From the cell containing the given text, extract its center point as [x, y] coordinate. 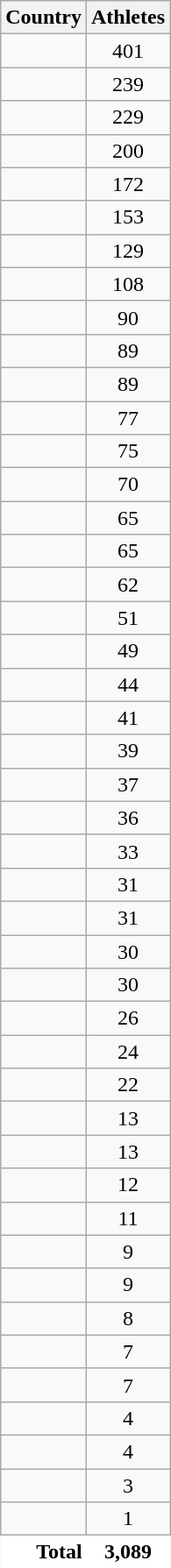
229 [128, 117]
26 [128, 1018]
3,089 [128, 1551]
Athletes [128, 18]
51 [128, 618]
129 [128, 251]
75 [128, 451]
24 [128, 1052]
41 [128, 718]
3 [128, 1486]
Total [44, 1551]
39 [128, 751]
90 [128, 317]
12 [128, 1185]
Country [44, 18]
200 [128, 151]
153 [128, 217]
49 [128, 651]
62 [128, 585]
77 [128, 418]
33 [128, 851]
172 [128, 184]
36 [128, 818]
401 [128, 51]
37 [128, 784]
8 [128, 1318]
70 [128, 485]
44 [128, 685]
22 [128, 1085]
239 [128, 84]
1 [128, 1519]
108 [128, 284]
11 [128, 1218]
